From the cell containing the given text, extract its center point as (X, Y) coordinate. 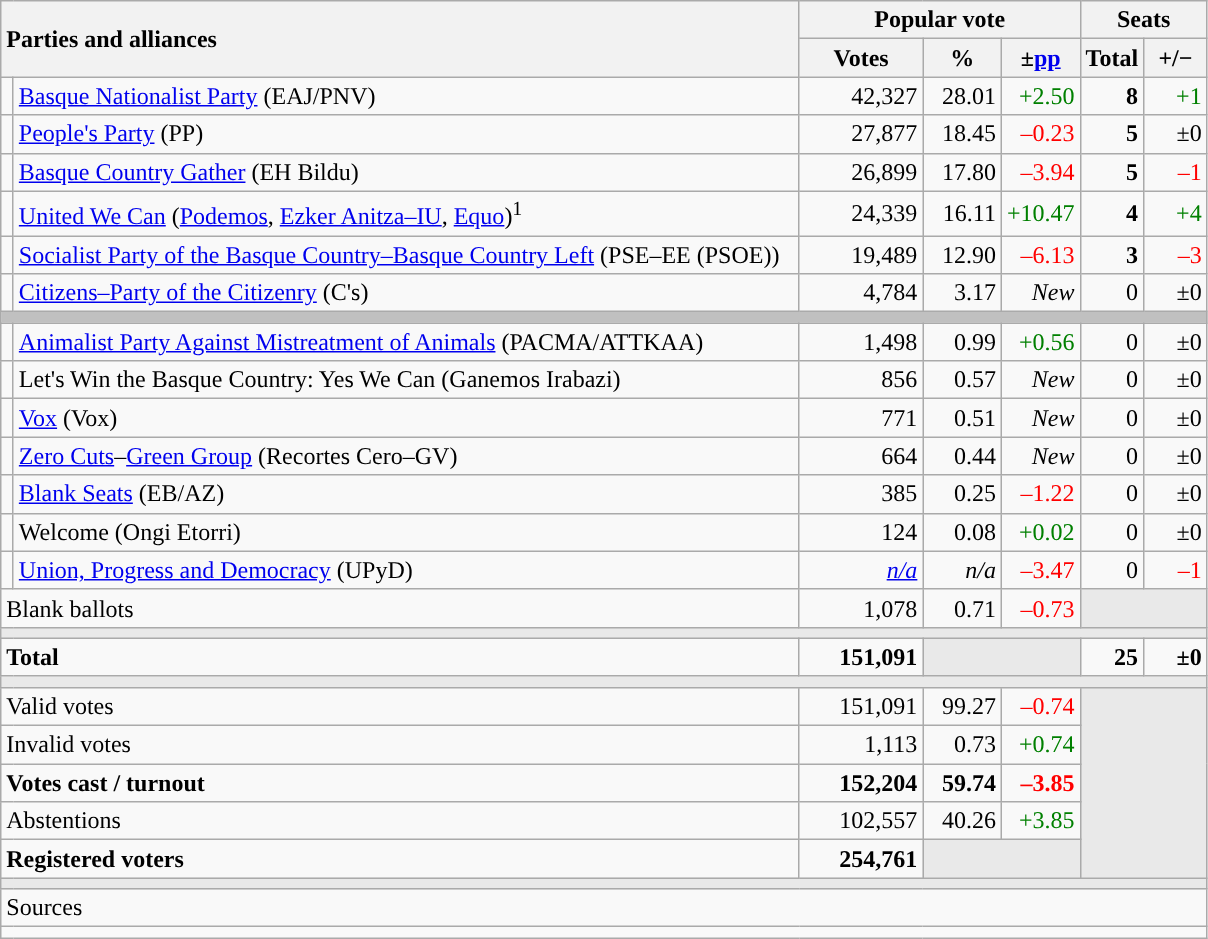
3 (1112, 255)
124 (861, 532)
–3 (1176, 255)
4 (1112, 214)
+10.47 (1040, 214)
Socialist Party of the Basque Country–Basque Country Left (PSE–EE (PSOE)) (406, 255)
0.25 (962, 494)
102,557 (861, 821)
59.74 (962, 783)
42,327 (861, 96)
–3.47 (1040, 570)
0.73 (962, 745)
1,498 (861, 342)
+1 (1176, 96)
18.45 (962, 134)
Sources (604, 908)
25 (1112, 657)
Registered voters (400, 859)
–1.22 (1040, 494)
8 (1112, 96)
27,877 (861, 134)
Citizens–Party of the Citizenry (C's) (406, 293)
385 (861, 494)
0.44 (962, 456)
Let's Win the Basque Country: Yes We Can (Ganemos Irabazi) (406, 380)
Vox (Vox) (406, 418)
Blank ballots (400, 608)
Popular vote (940, 20)
0.99 (962, 342)
+3.85 (1040, 821)
Zero Cuts–Green Group (Recortes Cero–GV) (406, 456)
–0.23 (1040, 134)
Votes (861, 58)
+2.50 (1040, 96)
±pp (1040, 58)
+/− (1176, 58)
0.08 (962, 532)
Parties and alliances (400, 39)
856 (861, 380)
26,899 (861, 172)
16.11 (962, 214)
0.71 (962, 608)
4,784 (861, 293)
1,113 (861, 745)
People's Party (PP) (406, 134)
Invalid votes (400, 745)
3.17 (962, 293)
Seats (1144, 20)
+0.02 (1040, 532)
0.51 (962, 418)
152,204 (861, 783)
1,078 (861, 608)
Union, Progress and Democracy (UPyD) (406, 570)
+0.74 (1040, 745)
–0.73 (1040, 608)
664 (861, 456)
24,339 (861, 214)
12.90 (962, 255)
17.80 (962, 172)
19,489 (861, 255)
771 (861, 418)
–3.85 (1040, 783)
–6.13 (1040, 255)
Blank Seats (EB/AZ) (406, 494)
40.26 (962, 821)
0.57 (962, 380)
% (962, 58)
99.27 (962, 706)
Valid votes (400, 706)
Votes cast / turnout (400, 783)
254,761 (861, 859)
Animalist Party Against Mistreatment of Animals (PACMA/ATTKAA) (406, 342)
Basque Nationalist Party (EAJ/PNV) (406, 96)
–0.74 (1040, 706)
–3.94 (1040, 172)
Basque Country Gather (EH Bildu) (406, 172)
28.01 (962, 96)
+4 (1176, 214)
+0.56 (1040, 342)
United We Can (Podemos, Ezker Anitza–IU, Equo)1 (406, 214)
Welcome (Ongi Etorri) (406, 532)
Abstentions (400, 821)
